Output the [x, y] coordinate of the center of the cell containing the given text.  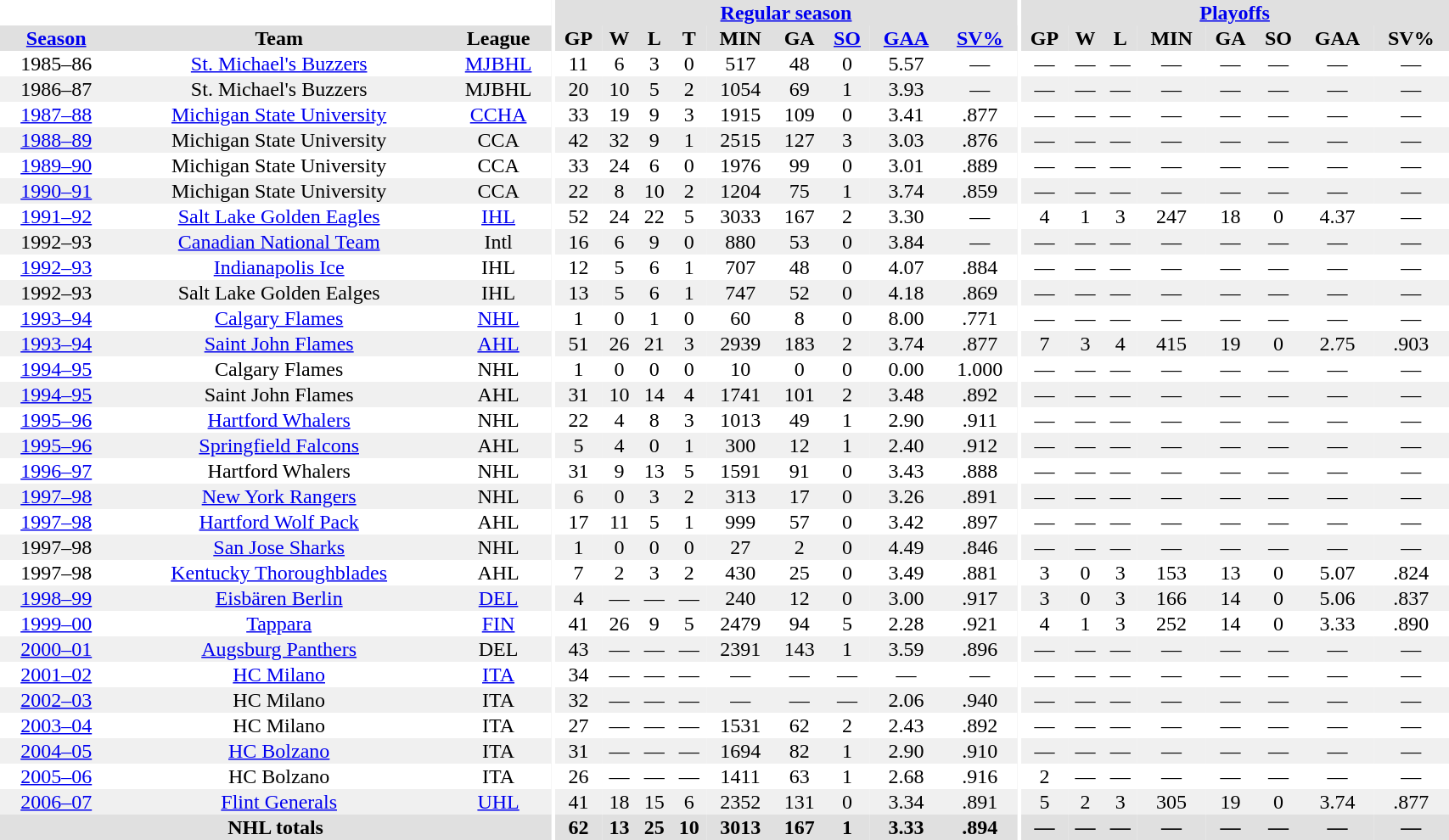
1741 [740, 395]
Playoffs [1235, 13]
415 [1171, 344]
2.75 [1338, 344]
1987–88 [56, 115]
51 [579, 344]
1986–87 [56, 89]
1988–89 [56, 140]
.911 [980, 420]
5.57 [907, 64]
127 [800, 140]
Tappara [278, 624]
8.00 [907, 318]
3.00 [907, 598]
.888 [980, 471]
.940 [980, 700]
3.34 [907, 802]
82 [800, 751]
San Jose Sharks [278, 547]
.896 [980, 649]
1990–91 [56, 191]
.897 [980, 522]
.916 [980, 776]
63 [800, 776]
430 [740, 573]
4.07 [907, 267]
91 [800, 471]
101 [800, 395]
New York Rangers [278, 496]
.876 [980, 140]
.917 [980, 598]
3.41 [907, 115]
1694 [740, 751]
2391 [740, 649]
1.000 [980, 369]
60 [740, 318]
131 [800, 802]
1985–86 [56, 64]
2.40 [907, 445]
Canadian National Team [278, 242]
Springfield Falcons [278, 445]
CCHA [498, 115]
1976 [740, 165]
16 [579, 242]
3.26 [907, 496]
5.06 [1338, 598]
4.37 [1338, 216]
252 [1171, 624]
NHL totals [275, 827]
1531 [740, 725]
Hartford Wolf Pack [278, 522]
3.01 [907, 165]
.921 [980, 624]
1204 [740, 191]
166 [1171, 598]
.912 [980, 445]
Kentucky Thoroughblades [278, 573]
747 [740, 293]
1996–97 [56, 471]
Team [278, 38]
2.28 [907, 624]
69 [800, 89]
2003–04 [56, 725]
T [689, 38]
313 [740, 496]
2.68 [907, 776]
247 [1171, 216]
305 [1171, 802]
.837 [1411, 598]
3033 [740, 216]
1998–99 [56, 598]
2002–03 [56, 700]
.890 [1411, 624]
99 [800, 165]
43 [579, 649]
.889 [980, 165]
1915 [740, 115]
.894 [980, 827]
2939 [740, 344]
1411 [740, 776]
143 [800, 649]
3.59 [907, 649]
3.49 [907, 573]
3.84 [907, 242]
2352 [740, 802]
.846 [980, 547]
109 [800, 115]
707 [740, 267]
2004–05 [56, 751]
1989–90 [56, 165]
Salt Lake Golden Eagles [278, 216]
880 [740, 242]
34 [579, 675]
94 [800, 624]
3.42 [907, 522]
999 [740, 522]
Salt Lake Golden Ealges [278, 293]
3.48 [907, 395]
4.18 [907, 293]
15 [654, 802]
Season [56, 38]
.869 [980, 293]
.824 [1411, 573]
1999–00 [56, 624]
0.00 [907, 369]
.884 [980, 267]
183 [800, 344]
Eisbären Berlin [278, 598]
.910 [980, 751]
3.43 [907, 471]
UHL [498, 802]
.859 [980, 191]
57 [800, 522]
Regular season [786, 13]
2.43 [907, 725]
.903 [1411, 344]
2005–06 [56, 776]
20 [579, 89]
1991–92 [56, 216]
153 [1171, 573]
2006–07 [56, 802]
1591 [740, 471]
2.06 [907, 700]
517 [740, 64]
League [498, 38]
53 [800, 242]
3.03 [907, 140]
300 [740, 445]
5.07 [1338, 573]
2479 [740, 624]
Flint Generals [278, 802]
.771 [980, 318]
240 [740, 598]
Intl [498, 242]
FIN [498, 624]
3.93 [907, 89]
Augsburg Panthers [278, 649]
.881 [980, 573]
2000–01 [56, 649]
42 [579, 140]
2001–02 [56, 675]
Indianapolis Ice [278, 267]
21 [654, 344]
4.49 [907, 547]
2515 [740, 140]
3.30 [907, 216]
1013 [740, 420]
49 [800, 420]
1054 [740, 89]
3013 [740, 827]
75 [800, 191]
